Return [X, Y] of the center of cell containing provided text 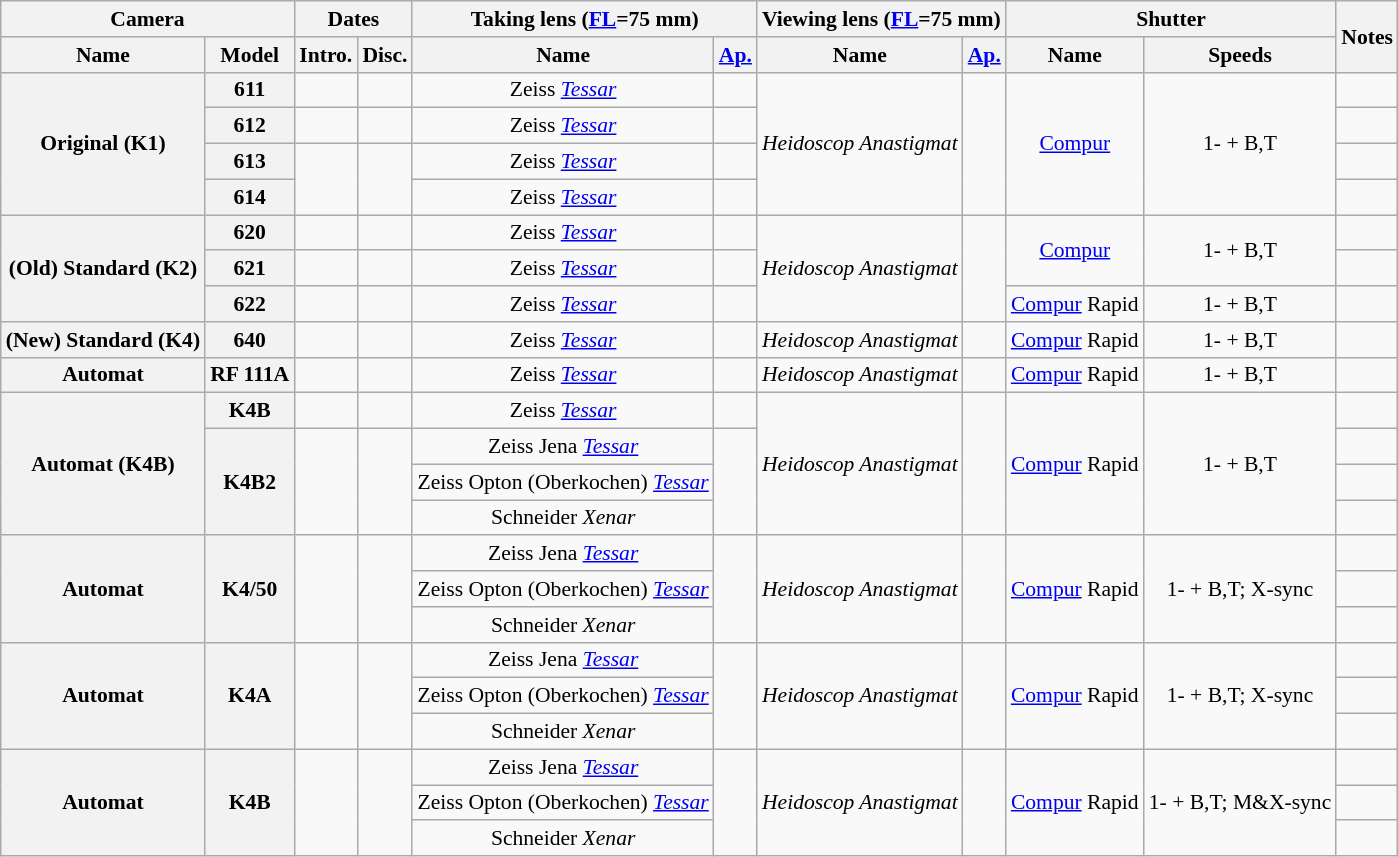
1- + B,T; M&X-sync [1240, 802]
(New) Standard (K4) [103, 340]
621 [250, 269]
613 [250, 162]
614 [250, 197]
Notes [1367, 36]
Camera [148, 19]
Automat (K4B) [103, 464]
Taking lens (FL=75 mm) [584, 19]
K4A [250, 696]
Speeds [1240, 55]
Viewing lens (FL=75 mm) [882, 19]
620 [250, 233]
622 [250, 304]
RF 111A [250, 375]
K4B2 [250, 482]
(Old) Standard (K2) [103, 268]
Model [250, 55]
611 [250, 90]
640 [250, 340]
Disc. [384, 55]
Dates [353, 19]
Shutter [1171, 19]
Original (K1) [103, 143]
K4/50 [250, 590]
612 [250, 126]
Intro. [326, 55]
